Extract the [x, y] coordinate from the center of the cell holding the provided text.  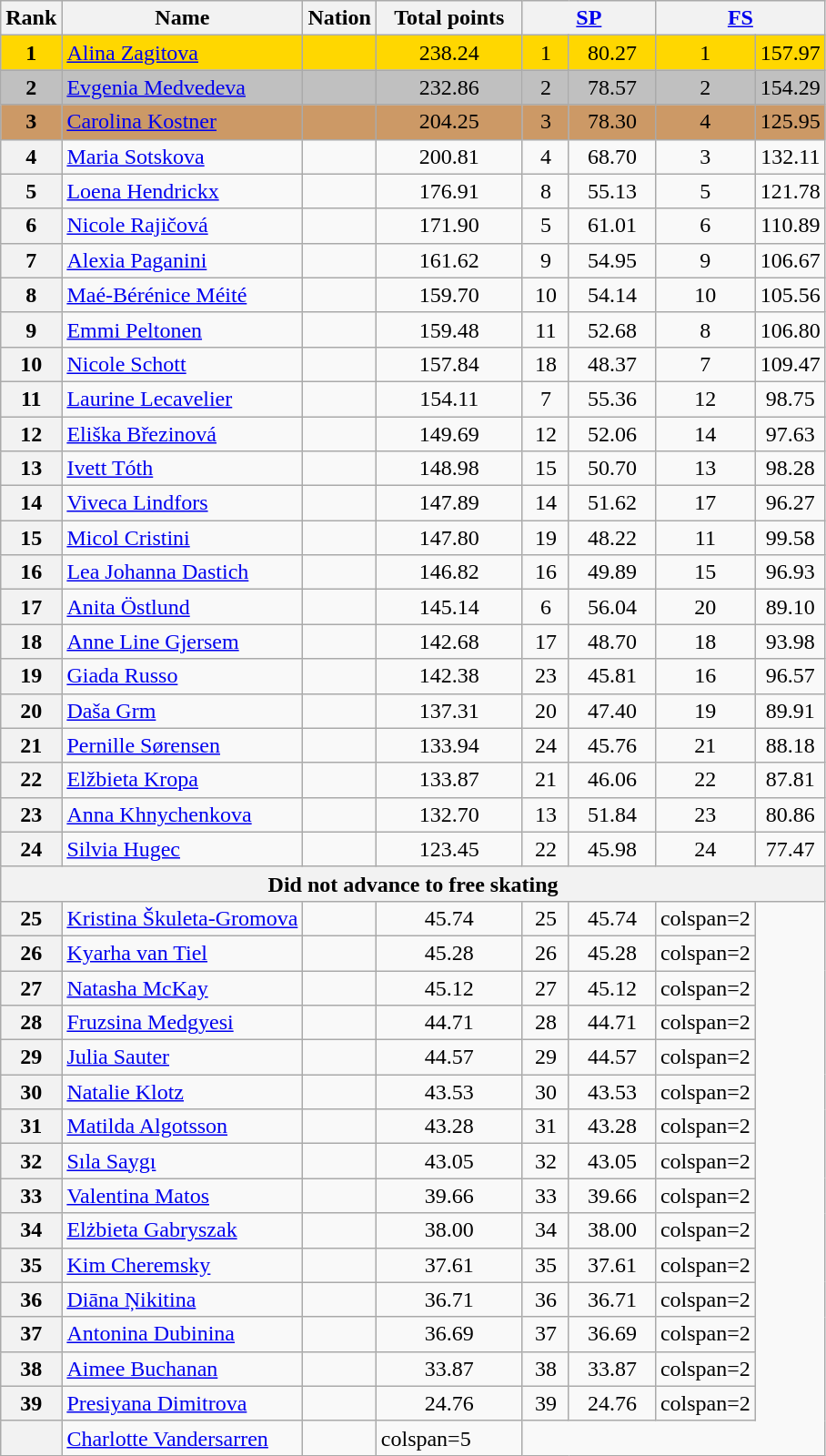
161.62 [449, 260]
88.18 [790, 745]
154.29 [790, 87]
Silvia Hugec [182, 849]
204.25 [449, 122]
97.63 [790, 434]
Elżbieta Gabryszak [182, 1230]
56.04 [611, 607]
Alexia Paganini [182, 260]
Carolina Kostner [182, 122]
Giada Russo [182, 676]
Loena Hendrickx [182, 191]
133.87 [449, 780]
157.84 [449, 364]
Nicole Rajičová [182, 226]
45.81 [611, 676]
238.24 [449, 53]
Laurine Lecavelier [182, 399]
54.95 [611, 260]
Viveca Lindfors [182, 503]
Elžbieta Kropa [182, 780]
61.01 [611, 226]
Sıla Saygı [182, 1161]
Eliška Březinová [182, 434]
47.40 [611, 711]
106.67 [790, 260]
68.70 [611, 157]
109.47 [790, 364]
Name [182, 18]
52.06 [611, 434]
Anne Line Gjersem [182, 642]
Daša Grm [182, 711]
98.75 [790, 399]
147.80 [449, 538]
78.30 [611, 122]
Rank [31, 18]
Kim Cheremsky [182, 1265]
123.45 [449, 849]
200.81 [449, 157]
Did not advance to free skating [413, 884]
FS [740, 18]
142.38 [449, 676]
125.95 [790, 122]
55.13 [611, 191]
Julia Sauter [182, 1057]
137.31 [449, 711]
142.68 [449, 642]
54.14 [611, 295]
Anna Khnychenkova [182, 814]
105.56 [790, 295]
78.57 [611, 87]
Kyarha van Tiel [182, 953]
51.84 [611, 814]
99.58 [790, 538]
159.48 [449, 329]
148.98 [449, 469]
106.80 [790, 329]
232.86 [449, 87]
145.14 [449, 607]
52.68 [611, 329]
159.70 [449, 295]
Matilda Algotsson [182, 1127]
Diāna Ņikitina [182, 1299]
46.06 [611, 780]
176.91 [449, 191]
Kristina Škuleta-Gromova [182, 918]
89.91 [790, 711]
121.78 [790, 191]
Antonina Dubinina [182, 1334]
87.81 [790, 780]
45.76 [611, 745]
SP [589, 18]
48.22 [611, 538]
Alina Zagitova [182, 53]
171.90 [449, 226]
132.11 [790, 157]
Maria Sotskova [182, 157]
Nicole Schott [182, 364]
Lea Johanna Dastich [182, 572]
Aimee Buchanan [182, 1369]
133.94 [449, 745]
80.27 [611, 53]
Anita Östlund [182, 607]
51.62 [611, 503]
Total points [449, 18]
48.70 [611, 642]
149.69 [449, 434]
146.82 [449, 572]
Natalie Klotz [182, 1092]
77.47 [790, 849]
Emmi Peltonen [182, 329]
Charlotte Vandersarren [182, 1438]
Nation [339, 18]
49.89 [611, 572]
89.10 [790, 607]
154.11 [449, 399]
45.98 [611, 849]
Natasha McKay [182, 987]
96.27 [790, 503]
colspan=5 [449, 1438]
80.86 [790, 814]
98.28 [790, 469]
Maé-Bérénice Méité [182, 295]
157.97 [790, 53]
Pernille Sørensen [182, 745]
147.89 [449, 503]
Presiyana Dimitrova [182, 1403]
Ivett Tóth [182, 469]
Micol Cristini [182, 538]
50.70 [611, 469]
Evgenia Medvedeva [182, 87]
132.70 [449, 814]
96.93 [790, 572]
48.37 [611, 364]
55.36 [611, 399]
96.57 [790, 676]
Fruzsina Medgyesi [182, 1023]
93.98 [790, 642]
Valentina Matos [182, 1196]
110.89 [790, 226]
